Return the (X, Y) coordinate for the center point of the cell that contains the specified text.  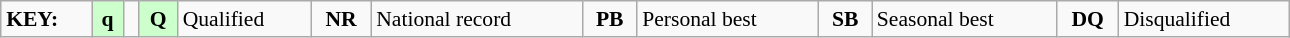
Personal best (728, 19)
KEY: (46, 19)
Seasonal best (964, 19)
SB (846, 19)
National record (476, 19)
Qualified (244, 19)
DQ (1088, 19)
PB (610, 19)
q (108, 19)
Q (158, 19)
Disqualified (1204, 19)
NR (341, 19)
